Identify which cell holds the provided text, then report its (X, Y) central coordinate. 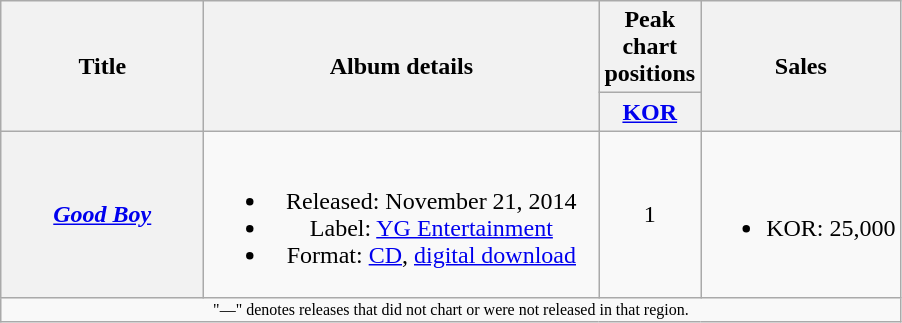
KOR: 25,000 (801, 214)
Title (102, 66)
1 (650, 214)
Album details (402, 66)
Released: November 21, 2014Label: YG EntertainmentFormat: CD, digital download (402, 214)
Good Boy (102, 214)
KOR (650, 112)
Peak chart positions (650, 47)
"—" denotes releases that did not chart or were not released in that region. (451, 310)
Sales (801, 66)
